Identify which cell holds the provided text, then report its (X, Y) central coordinate. 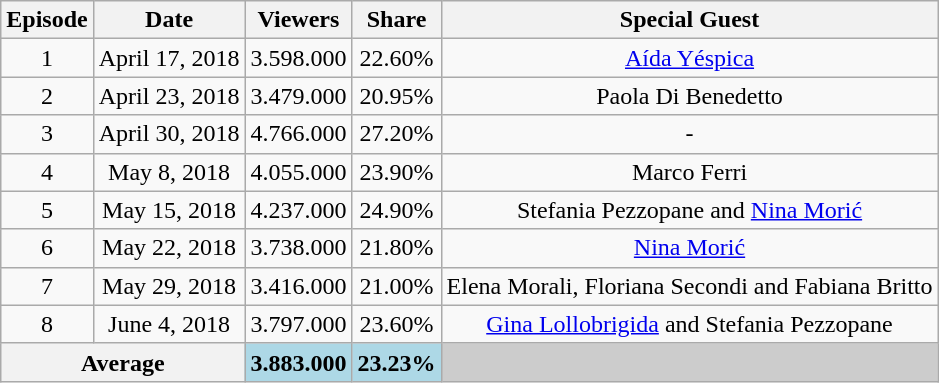
4.055.000 (298, 172)
5 (47, 210)
3.416.000 (298, 286)
April 17, 2018 (169, 58)
May 15, 2018 (169, 210)
4 (47, 172)
20.95% (396, 96)
2 (47, 96)
3.479.000 (298, 96)
3.598.000 (298, 58)
May 29, 2018 (169, 286)
Aída Yéspica (690, 58)
Stefania Pezzopane and Nina Morić (690, 210)
Nina Morić (690, 248)
- (690, 134)
1 (47, 58)
Marco Ferri (690, 172)
May 22, 2018 (169, 248)
Elena Morali, Floriana Secondi and Fabiana Britto (690, 286)
Gina Lollobrigida and Stefania Pezzopane (690, 324)
21.80% (396, 248)
22.60% (396, 58)
April 23, 2018 (169, 96)
8 (47, 324)
6 (47, 248)
Paola Di Benedetto (690, 96)
Date (169, 20)
4.766.000 (298, 134)
3.738.000 (298, 248)
7 (47, 286)
Average (123, 362)
21.00% (396, 286)
April 30, 2018 (169, 134)
3.883.000 (298, 362)
3.797.000 (298, 324)
27.20% (396, 134)
23.60% (396, 324)
24.90% (396, 210)
Special Guest (690, 20)
Episode (47, 20)
June 4, 2018 (169, 324)
3 (47, 134)
Share (396, 20)
May 8, 2018 (169, 172)
23.90% (396, 172)
Viewers (298, 20)
4.237.000 (298, 210)
23.23% (396, 362)
